Output the (X, Y) coordinate of the center of the cell containing the given text.  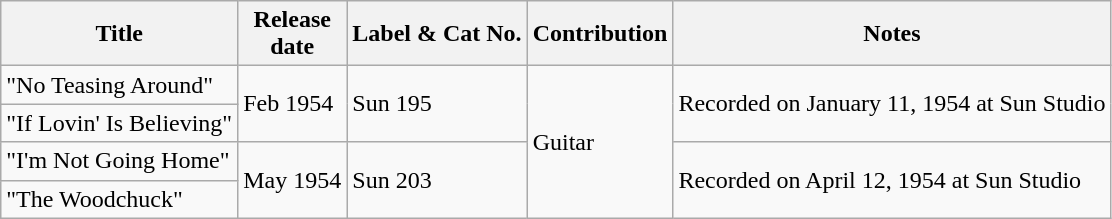
Releasedate (292, 34)
Recorded on April 12, 1954 at Sun Studio (892, 180)
Title (120, 34)
Recorded on January 11, 1954 at Sun Studio (892, 104)
"The Woodchuck" (120, 199)
Feb 1954 (292, 104)
"No Teasing Around" (120, 85)
"If Lovin' Is Believing" (120, 123)
Contribution (600, 34)
Label & Cat No. (437, 34)
"I'm Not Going Home" (120, 161)
May 1954 (292, 180)
Notes (892, 34)
Sun 203 (437, 180)
Sun 195 (437, 104)
Guitar (600, 142)
